Identify which cell holds the provided text, then report its (x, y) central coordinate. 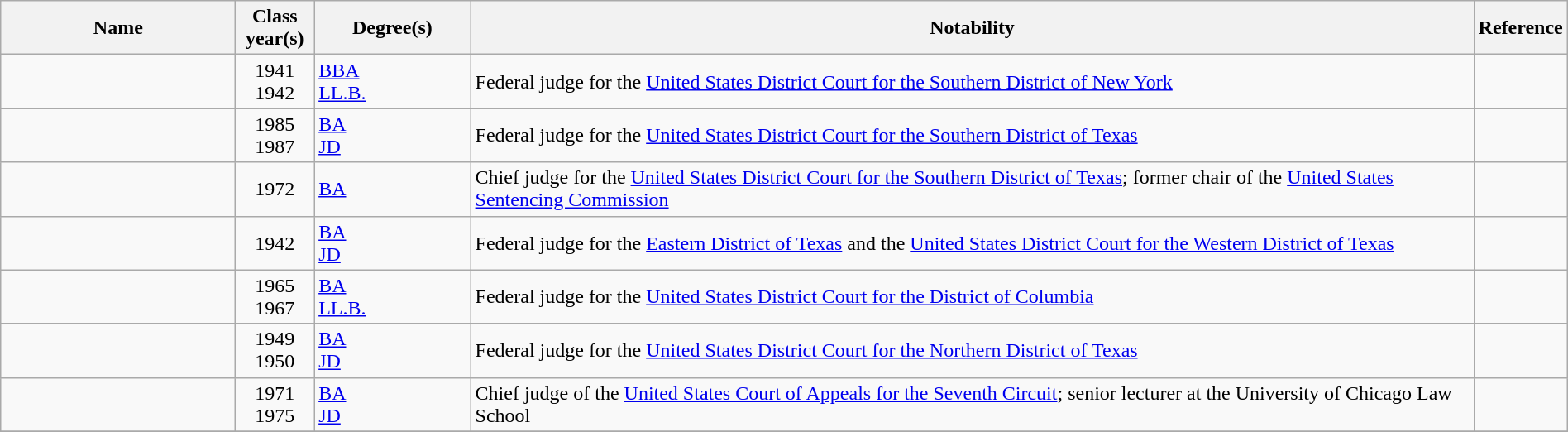
19651967 (275, 296)
Class year(s) (275, 28)
BALL.B. (392, 296)
19491950 (275, 351)
19711975 (275, 404)
BA (392, 189)
Name (118, 28)
Reference (1520, 28)
19411942 (275, 81)
Federal judge for the Eastern District of Texas and the United States District Court for the Western District of Texas (973, 243)
Chief judge for the United States District Court for the Southern District of Texas; former chair of the United States Sentencing Commission (973, 189)
1972 (275, 189)
1942 (275, 243)
19851987 (275, 136)
Notability (973, 28)
Federal judge for the United States District Court for the Southern District of New York (973, 81)
BBALL.B. (392, 81)
Federal judge for the United States District Court for the District of Columbia (973, 296)
Federal judge for the United States District Court for the Southern District of Texas (973, 136)
Degree(s) (392, 28)
Chief judge of the United States Court of Appeals for the Seventh Circuit; senior lecturer at the University of Chicago Law School (973, 404)
Federal judge for the United States District Court for the Northern District of Texas (973, 351)
